Find where the given text appears and provide that cell's center as (x, y) coordinate. 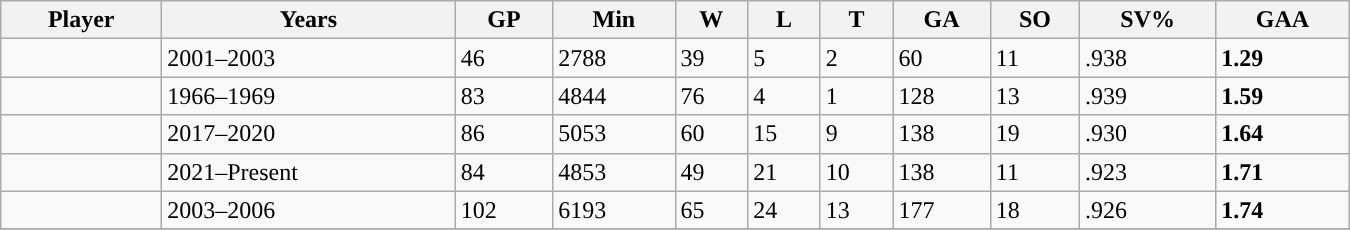
Years (309, 20)
39 (712, 58)
86 (504, 134)
W (712, 20)
10 (856, 172)
46 (504, 58)
5 (784, 58)
4853 (614, 172)
Min (614, 20)
2017–2020 (309, 134)
2001–2003 (309, 58)
1966–1969 (309, 96)
102 (504, 210)
1.74 (1283, 210)
2003–2006 (309, 210)
24 (784, 210)
GA (942, 20)
.939 (1148, 96)
1.64 (1283, 134)
4844 (614, 96)
83 (504, 96)
2 (856, 58)
SO (1034, 20)
.938 (1148, 58)
SV% (1148, 20)
L (784, 20)
18 (1034, 210)
6193 (614, 210)
Player (82, 20)
2021–Present (309, 172)
49 (712, 172)
9 (856, 134)
GAA (1283, 20)
1.29 (1283, 58)
2788 (614, 58)
15 (784, 134)
.930 (1148, 134)
T (856, 20)
1 (856, 96)
5053 (614, 134)
GP (504, 20)
1.71 (1283, 172)
76 (712, 96)
65 (712, 210)
.926 (1148, 210)
4 (784, 96)
177 (942, 210)
1.59 (1283, 96)
19 (1034, 134)
.923 (1148, 172)
128 (942, 96)
84 (504, 172)
21 (784, 172)
